Find where the given text appears and provide that cell's center as [X, Y] coordinate. 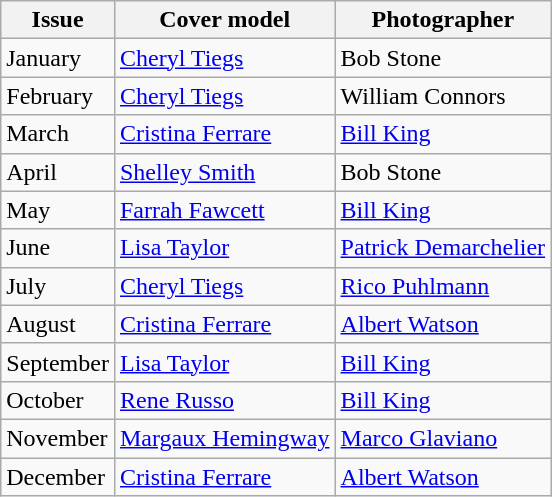
Rene Russo [224, 400]
Issue [58, 20]
William Connors [443, 96]
September [58, 362]
Shelley Smith [224, 172]
April [58, 172]
May [58, 210]
March [58, 134]
February [58, 96]
Marco Glaviano [443, 438]
October [58, 400]
June [58, 248]
Rico Puhlmann [443, 286]
August [58, 324]
Cover model [224, 20]
January [58, 58]
Margaux Hemingway [224, 438]
July [58, 286]
Photographer [443, 20]
Patrick Demarchelier [443, 248]
December [58, 477]
Farrah Fawcett [224, 210]
November [58, 438]
